Return the [X, Y] coordinate for the center point of the cell that contains the specified text.  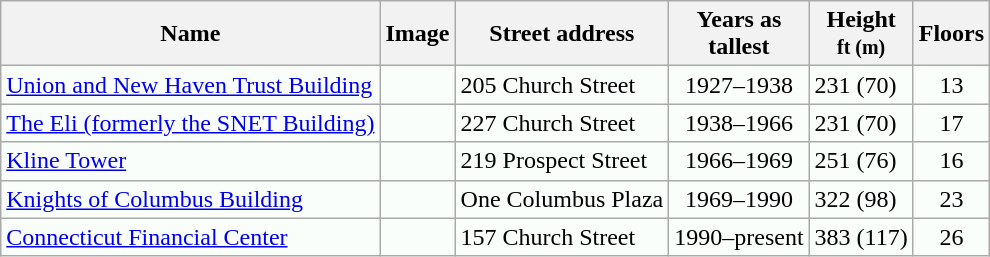
Image [418, 34]
Floors [951, 34]
1966–1969 [739, 161]
Kline Tower [190, 161]
157 Church Street [562, 237]
383 (117) [861, 237]
251 (76) [861, 161]
17 [951, 123]
16 [951, 161]
1938–1966 [739, 123]
Years astallest [739, 34]
Street address [562, 34]
1927–1938 [739, 85]
13 [951, 85]
26 [951, 237]
Union and New Haven Trust Building [190, 85]
219 Prospect Street [562, 161]
Name [190, 34]
Knights of Columbus Building [190, 199]
205 Church Street [562, 85]
Heightft (m) [861, 34]
1990–present [739, 237]
227 Church Street [562, 123]
One Columbus Plaza [562, 199]
Connecticut Financial Center [190, 237]
322 (98) [861, 199]
The Eli (formerly the SNET Building) [190, 123]
23 [951, 199]
1969–1990 [739, 199]
